Extract the (X, Y) coordinate from the center of the cell holding the provided text.  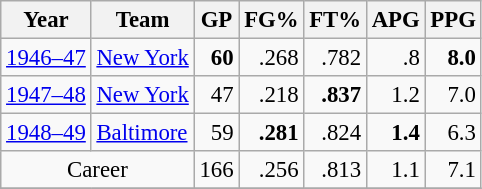
Career (98, 170)
7.1 (453, 170)
APG (396, 20)
1947–48 (46, 95)
.281 (272, 133)
.8 (396, 58)
Year (46, 20)
.824 (336, 133)
60 (216, 58)
.268 (272, 58)
.837 (336, 95)
1.2 (396, 95)
166 (216, 170)
.813 (336, 170)
GP (216, 20)
7.0 (453, 95)
FT% (336, 20)
Team (142, 20)
6.3 (453, 133)
.218 (272, 95)
.256 (272, 170)
59 (216, 133)
Baltimore (142, 133)
.782 (336, 58)
1.4 (396, 133)
1948–49 (46, 133)
1946–47 (46, 58)
PPG (453, 20)
8.0 (453, 58)
47 (216, 95)
1.1 (396, 170)
FG% (272, 20)
